Provide the (x, y) coordinate of the cell's center where the given text is located.  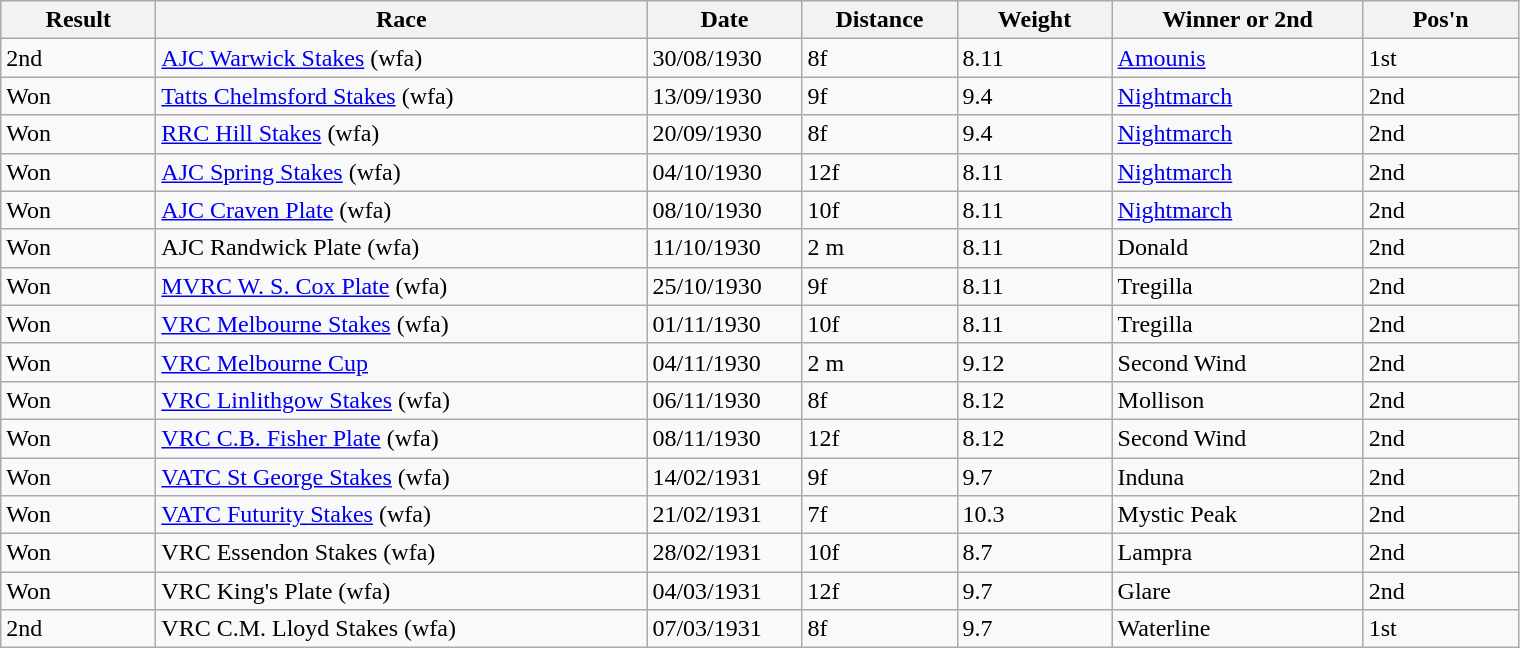
08/11/1930 (724, 438)
AJC Spring Stakes (wfa) (402, 172)
Mollison (1238, 400)
11/10/1930 (724, 248)
9.12 (1034, 362)
21/02/1931 (724, 515)
30/08/1930 (724, 58)
VRC Melbourne Cup (402, 362)
04/03/1931 (724, 591)
VRC Melbourne Stakes (wfa) (402, 324)
VRC King's Plate (wfa) (402, 591)
10.3 (1034, 515)
AJC Warwick Stakes (wfa) (402, 58)
Weight (1034, 20)
20/09/1930 (724, 134)
RRC Hill Stakes (wfa) (402, 134)
04/11/1930 (724, 362)
Winner or 2nd (1238, 20)
Waterline (1238, 629)
04/10/1930 (724, 172)
01/11/1930 (724, 324)
14/02/1931 (724, 477)
Induna (1238, 477)
Date (724, 20)
VRC Linlithgow Stakes (wfa) (402, 400)
Pos'n (1440, 20)
VRC C.M. Lloyd Stakes (wfa) (402, 629)
Result (78, 20)
Race (402, 20)
Distance (880, 20)
VRC C.B. Fisher Plate (wfa) (402, 438)
07/03/1931 (724, 629)
MVRC W. S. Cox Plate (wfa) (402, 286)
Lampra (1238, 553)
Tatts Chelmsford Stakes (wfa) (402, 96)
VRC Essendon Stakes (wfa) (402, 553)
Amounis (1238, 58)
VATC Futurity Stakes (wfa) (402, 515)
08/10/1930 (724, 210)
Donald (1238, 248)
13/09/1930 (724, 96)
VATC St George Stakes (wfa) (402, 477)
Glare (1238, 591)
06/11/1930 (724, 400)
28/02/1931 (724, 553)
AJC Craven Plate (wfa) (402, 210)
25/10/1930 (724, 286)
AJC Randwick Plate (wfa) (402, 248)
8.7 (1034, 553)
7f (880, 515)
Mystic Peak (1238, 515)
